Locate the cell with the specified text and output its [x, y] center coordinate. 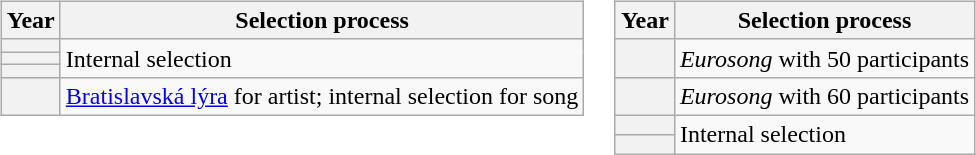
Eurosong with 60 participants [824, 96]
Eurosong with 50 participants [824, 58]
Bratislavská lýra for artist; internal selection for song [322, 96]
